Output the [X, Y] coordinate of the center of the cell containing the given text.  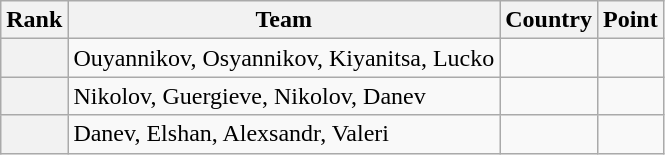
Ouyannikov, Osyannikov, Kiyanitsa, Lucko [284, 58]
Danev, Elshan, Alexsandr, Valeri [284, 134]
Point [630, 20]
Rank [34, 20]
Team [284, 20]
Country [549, 20]
Nikolov, Guergieve, Nikolov, Danev [284, 96]
